From the cell containing the given text, extract its center point as [x, y] coordinate. 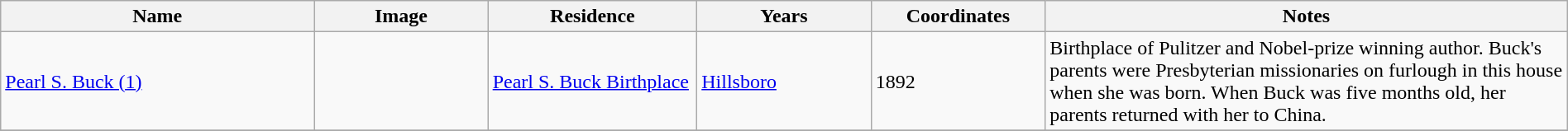
Years [784, 16]
Residence [592, 16]
Coordinates [958, 16]
Name [157, 16]
Image [401, 16]
Notes [1307, 16]
1892 [958, 81]
Pearl S. Buck Birthplace [592, 81]
Pearl S. Buck (1) [157, 81]
Hillsboro [784, 81]
